Detect which cell encompasses the target text, then output its (X, Y) center coordinate. 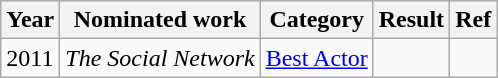
Category (316, 20)
Best Actor (316, 58)
The Social Network (160, 58)
Year (30, 20)
Ref (474, 20)
Result (411, 20)
2011 (30, 58)
Nominated work (160, 20)
